Determine the [X, Y] coordinate at the center of the cell enclosing the given text.  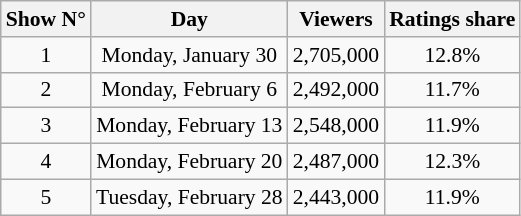
Tuesday, February 28 [190, 197]
4 [46, 162]
Show N° [46, 19]
Monday, January 30 [190, 55]
2,492,000 [336, 90]
2 [46, 90]
3 [46, 126]
5 [46, 197]
Monday, February 13 [190, 126]
Ratings share [452, 19]
2,443,000 [336, 197]
12.8% [452, 55]
11.7% [452, 90]
2,705,000 [336, 55]
Monday, February 6 [190, 90]
Day [190, 19]
Monday, February 20 [190, 162]
Viewers [336, 19]
2,487,000 [336, 162]
12.3% [452, 162]
1 [46, 55]
2,548,000 [336, 126]
